Determine the (X, Y) coordinate at the center of the cell enclosing the given text.  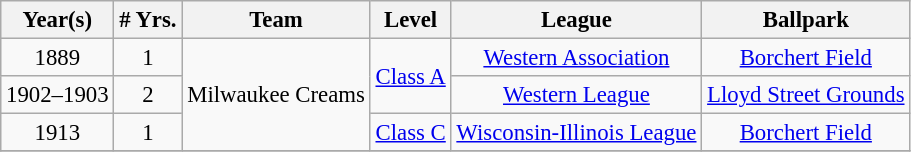
Wisconsin-Illinois League (576, 133)
Level (410, 20)
Team (276, 20)
# Yrs. (148, 20)
Milwaukee Creams (276, 96)
1913 (58, 133)
Class A (410, 76)
Western League (576, 95)
Lloyd Street Grounds (806, 95)
Class C (410, 133)
1902–1903 (58, 95)
Year(s) (58, 20)
2 (148, 95)
League (576, 20)
Ballpark (806, 20)
1889 (58, 58)
Western Association (576, 58)
